Return [X, Y] of the center of cell containing provided text 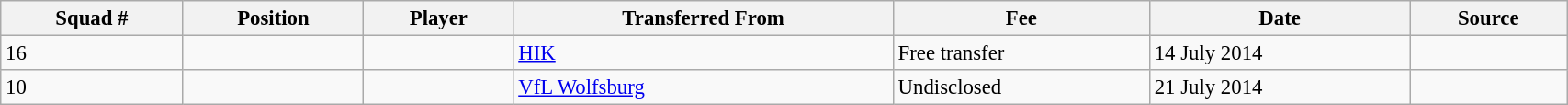
Fee [1021, 18]
14 July 2014 [1279, 53]
16 [92, 53]
VfL Wolfsburg [704, 87]
Position [274, 18]
10 [92, 87]
Player [439, 18]
Source [1488, 18]
HIK [704, 53]
Squad # [92, 18]
Transferred From [704, 18]
21 July 2014 [1279, 87]
Date [1279, 18]
Free transfer [1021, 53]
Undisclosed [1021, 87]
